Capture the cell that displays the provided text and extract its (x, y) central coordinate. 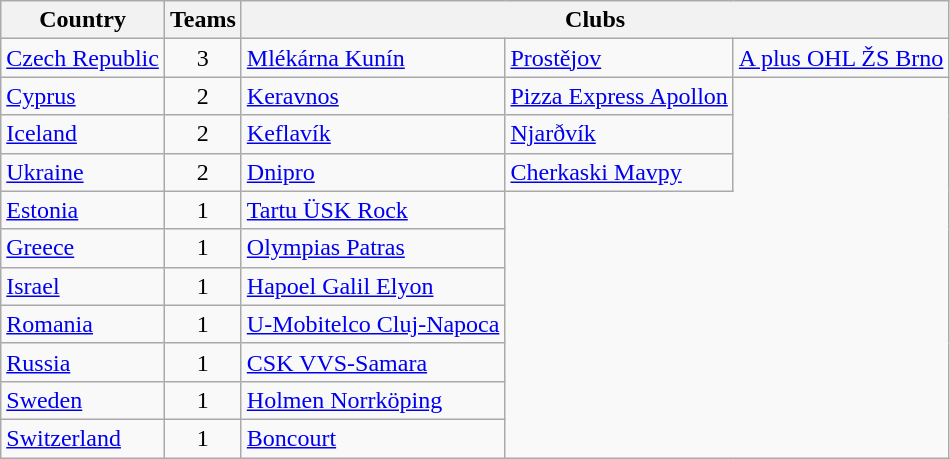
Njarðvík (619, 134)
Teams (202, 20)
Tartu ÜSK Rock (373, 210)
Cherkaski Mavpy (619, 172)
CSK VVS-Samara (373, 362)
Keflavík (373, 134)
A plus OHL ŽS Brno (841, 58)
3 (202, 58)
Olympias Patras (373, 248)
Country (83, 20)
Estonia (83, 210)
Clubs (595, 20)
Holmen Norrköping (373, 400)
Keravnos (373, 96)
Cyprus (83, 96)
Switzerland (83, 438)
Mlékárna Kunín (373, 58)
Boncourt (373, 438)
Prostějov (619, 58)
Dnipro (373, 172)
Greece (83, 248)
Czech Republic (83, 58)
Israel (83, 286)
Hapoel Galil Elyon (373, 286)
Ukraine (83, 172)
U-Mobitelco Cluj-Napoca (373, 324)
Pizza Express Apollon (619, 96)
Romania (83, 324)
Iceland (83, 134)
Russia (83, 362)
Sweden (83, 400)
